Output the [X, Y] coordinate of the center of the cell containing the given text.  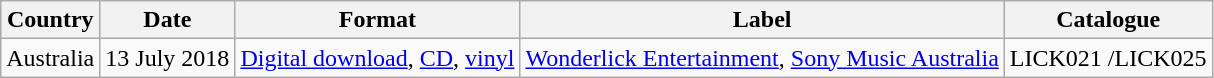
Format [378, 20]
LICK021 /LICK025 [1108, 58]
Label [762, 20]
Country [50, 20]
Date [168, 20]
Catalogue [1108, 20]
13 July 2018 [168, 58]
Australia [50, 58]
Digital download, CD, vinyl [378, 58]
Wonderlick Entertainment, Sony Music Australia [762, 58]
